Output the [X, Y] coordinate of the center of the cell containing the given text.  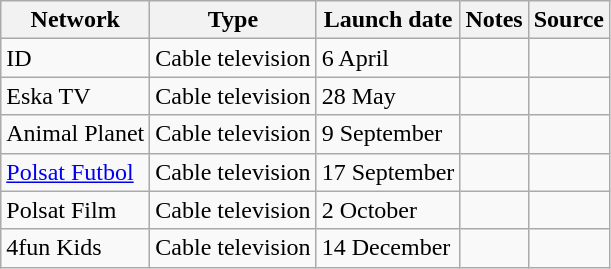
Polsat Film [76, 210]
Network [76, 20]
14 December [388, 248]
28 May [388, 96]
2 October [388, 210]
ID [76, 58]
17 September [388, 172]
Type [233, 20]
Polsat Futbol [76, 172]
Launch date [388, 20]
9 September [388, 134]
Notes [494, 20]
6 April [388, 58]
4fun Kids [76, 248]
Source [568, 20]
Eska TV [76, 96]
Animal Planet [76, 134]
